Search for the cell housing the specified text and yield its [X, Y] center coordinate. 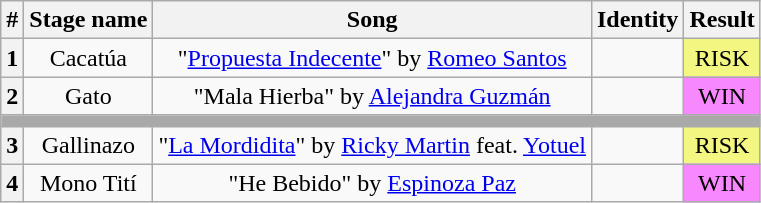
Stage name [88, 20]
Gato [88, 96]
2 [12, 96]
Gallinazo [88, 145]
Identity [637, 20]
4 [12, 183]
"Mala Hierba" by Alejandra Guzmán [372, 96]
"Propuesta Indecente" by Romeo Santos [372, 58]
Song [372, 20]
1 [12, 58]
Cacatúa [88, 58]
# [12, 20]
"He Bebido" by Espinoza Paz [372, 183]
3 [12, 145]
Mono Tití [88, 183]
Result [722, 20]
"La Mordidita" by Ricky Martin feat. Yotuel [372, 145]
